Detect which cell encompasses the target text, then output its [x, y] center coordinate. 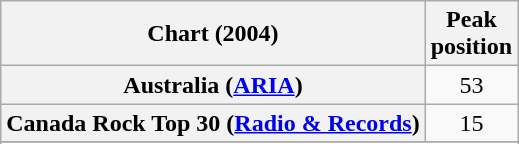
Peakposition [471, 34]
Australia (ARIA) [213, 85]
Canada Rock Top 30 (Radio & Records) [213, 123]
Chart (2004) [213, 34]
53 [471, 85]
15 [471, 123]
